Find where the given text appears and provide that cell's center as (x, y) coordinate. 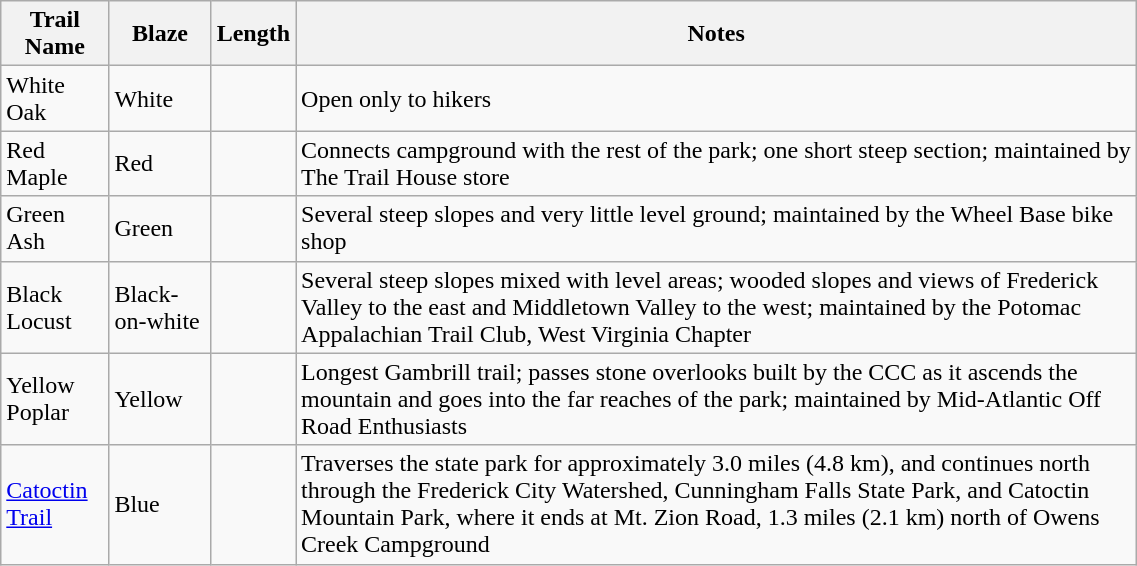
Length (253, 34)
Connects campground with the rest of the park; one short steep section; maintained by The Trail House store (716, 164)
Black Locust (55, 307)
Blue (160, 504)
Several steep slopes and very little level ground; maintained by the Wheel Base bike shop (716, 228)
Yellow Poplar (55, 399)
Green Ash (55, 228)
Red (160, 164)
Catoctin Trail (55, 504)
White Oak (55, 98)
White (160, 98)
Yellow (160, 399)
Trail Name (55, 34)
Black-on-white (160, 307)
Red Maple (55, 164)
Blaze (160, 34)
Green (160, 228)
Notes (716, 34)
Open only to hikers (716, 98)
